Return the [x, y] coordinate for the center point of the cell that contains the specified text.  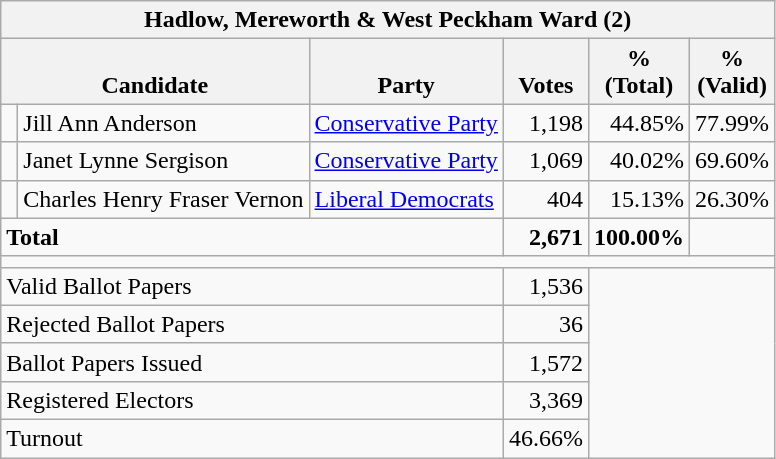
36 [546, 324]
69.60% [732, 161]
Turnout [252, 438]
Janet Lynne Sergison [164, 161]
1,572 [546, 362]
Total [252, 237]
3,369 [546, 400]
40.02% [638, 161]
15.13% [638, 199]
Jill Ann Anderson [164, 123]
Party [406, 72]
46.66% [546, 438]
Registered Electors [252, 400]
1,198 [546, 123]
Votes [546, 72]
77.99% [732, 123]
26.30% [732, 199]
44.85% [638, 123]
Rejected Ballot Papers [252, 324]
Valid Ballot Papers [252, 286]
Candidate [155, 72]
Liberal Democrats [406, 199]
404 [546, 199]
100.00% [638, 237]
1,536 [546, 286]
1,069 [546, 161]
Charles Henry Fraser Vernon [164, 199]
%(Total) [638, 72]
2,671 [546, 237]
Hadlow, Mereworth & West Peckham Ward (2) [388, 20]
%(Valid) [732, 72]
Ballot Papers Issued [252, 362]
